Search for the cell housing the specified text and yield its (X, Y) center coordinate. 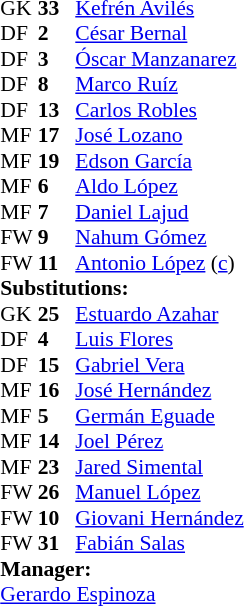
6 (57, 187)
Manuel López (159, 493)
23 (57, 467)
Estuardo Azahar (159, 314)
José Hernández (159, 391)
Manager: (122, 569)
7 (57, 212)
13 (57, 110)
Aldo López (159, 187)
17 (57, 135)
Daniel Lajud (159, 212)
Marco Ruíz (159, 85)
5 (57, 416)
14 (57, 441)
Fabián Salas (159, 543)
Substitutions: (122, 289)
Luis Flores (159, 339)
Carlos Robles (159, 110)
José Lozano (159, 135)
Giovani Hernández (159, 518)
11 (57, 263)
Jared Simental (159, 467)
Gabriel Vera (159, 365)
9 (57, 237)
Óscar Manzanarez (159, 59)
Edson García (159, 161)
15 (57, 365)
16 (57, 391)
25 (57, 314)
Germán Eguade (159, 416)
4 (57, 339)
Antonio López (c) (159, 263)
César Bernal (159, 33)
3 (57, 59)
26 (57, 493)
2 (57, 33)
Joel Pérez (159, 441)
Nahum Gómez (159, 237)
31 (57, 543)
19 (57, 161)
GK (19, 314)
10 (57, 518)
8 (57, 85)
